For the text-containing cell, return its midpoint in [X, Y] coordinate format. 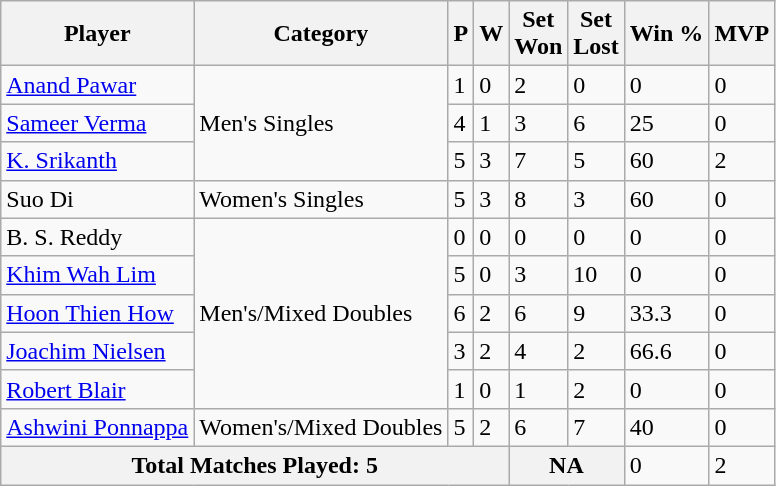
K. Srikanth [98, 161]
Khim Wah Lim [98, 275]
Joachim Nielsen [98, 351]
Men's Singles [321, 123]
SetLost [596, 34]
Category [321, 34]
B. S. Reddy [98, 237]
Win % [666, 34]
40 [666, 427]
W [492, 34]
Player [98, 34]
66.6 [666, 351]
9 [596, 313]
Ashwini Ponnappa [98, 427]
Hoon Thien How [98, 313]
Sameer Verma [98, 123]
Total Matches Played: 5 [255, 465]
SetWon [538, 34]
Anand Pawar [98, 85]
8 [538, 199]
Robert Blair [98, 389]
33.3 [666, 313]
Women's Singles [321, 199]
P [461, 34]
MVP [742, 34]
10 [596, 275]
25 [666, 123]
Suo Di [98, 199]
Women's/Mixed Doubles [321, 427]
Men's/Mixed Doubles [321, 313]
NA [567, 465]
